Search for the cell housing the specified text and yield its [x, y] center coordinate. 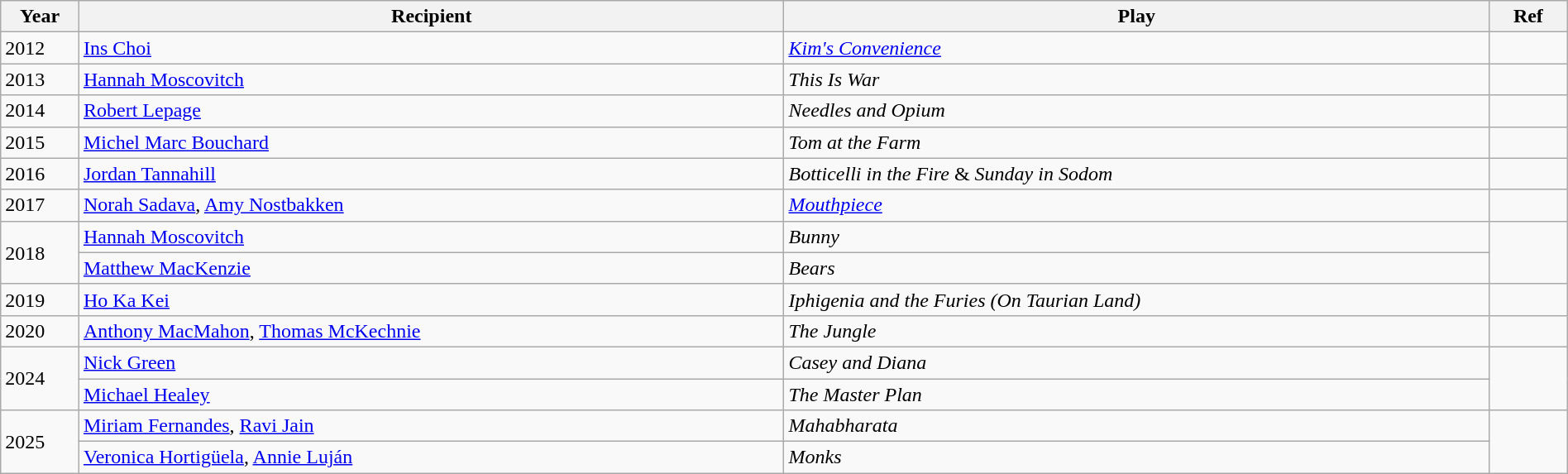
Needles and Opium [1136, 111]
2024 [40, 378]
2013 [40, 79]
2019 [40, 299]
2012 [40, 48]
2017 [40, 205]
Norah Sadava, Amy Nostbakken [432, 205]
The Master Plan [1136, 395]
Monks [1136, 457]
Kim's Convenience [1136, 48]
Mouthpiece [1136, 205]
Anthony MacMahon, Thomas McKechnie [432, 331]
Nick Green [432, 362]
Tom at the Farm [1136, 142]
2018 [40, 252]
Bunny [1136, 237]
Mahabharata [1136, 426]
2025 [40, 442]
2020 [40, 331]
Botticelli in the Fire & Sunday in Sodom [1136, 174]
Matthew MacKenzie [432, 268]
Casey and Diana [1136, 362]
Miriam Fernandes, Ravi Jain [432, 426]
Michel Marc Bouchard [432, 142]
Play [1136, 17]
Ref [1528, 17]
Year [40, 17]
This Is War [1136, 79]
Jordan Tannahill [432, 174]
Recipient [432, 17]
Robert Lepage [432, 111]
Iphigenia and the Furies (On Taurian Land) [1136, 299]
Ins Choi [432, 48]
2014 [40, 111]
Ho Ka Kei [432, 299]
Bears [1136, 268]
The Jungle [1136, 331]
Michael Healey [432, 395]
2015 [40, 142]
Veronica Hortigüela, Annie Luján [432, 457]
2016 [40, 174]
